For the text-containing cell, return its midpoint in (x, y) coordinate format. 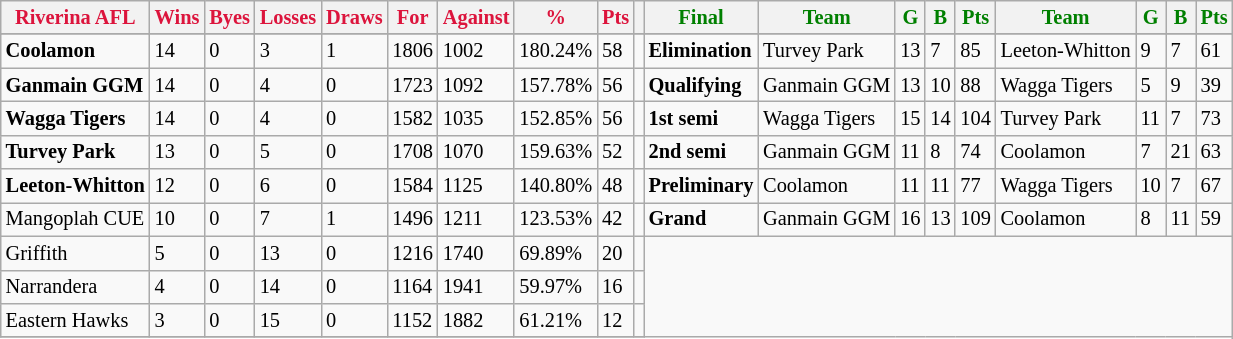
73 (1214, 118)
1002 (476, 51)
20 (616, 253)
61.21% (556, 320)
Wins (178, 17)
1806 (412, 51)
58 (616, 51)
1882 (476, 320)
1092 (476, 85)
140.80% (556, 186)
67 (1214, 186)
39 (1214, 85)
Mangoplah CUE (76, 219)
Losses (288, 17)
59 (1214, 219)
52 (616, 152)
69.89% (556, 253)
Against (476, 17)
1582 (412, 118)
Qualifying (702, 85)
1035 (476, 118)
104 (975, 118)
Griffith (76, 253)
Narrandera (76, 287)
Draws (354, 17)
1584 (412, 186)
Final (702, 17)
42 (616, 219)
152.85% (556, 118)
1941 (476, 287)
1152 (412, 320)
74 (975, 152)
157.78% (556, 85)
1496 (412, 219)
% (556, 17)
1723 (412, 85)
63 (1214, 152)
For (412, 17)
1216 (412, 253)
Preliminary (702, 186)
61 (1214, 51)
Eastern Hawks (76, 320)
1708 (412, 152)
180.24% (556, 51)
1125 (476, 186)
21 (1181, 152)
6 (288, 186)
2nd semi (702, 152)
123.53% (556, 219)
88 (975, 85)
48 (616, 186)
1211 (476, 219)
109 (975, 219)
1st semi (702, 118)
1740 (476, 253)
Byes (229, 17)
Grand (702, 219)
1164 (412, 287)
59.97% (556, 287)
77 (975, 186)
1070 (476, 152)
Elimination (702, 51)
85 (975, 51)
159.63% (556, 152)
Riverina AFL (76, 17)
